Provide the [x, y] coordinate of the cell's center where the given text is located.  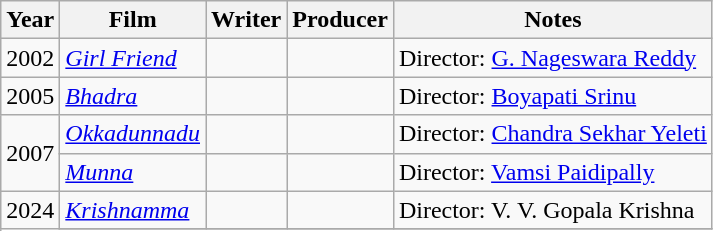
2005 [30, 96]
Notes [552, 20]
Producer [340, 20]
Director: V. V. Gopala Krishna [552, 210]
Writer [246, 20]
2007 [30, 153]
Bhadra [133, 96]
Girl Friend [133, 58]
Film [133, 20]
Director: Boyapati Srinu [552, 96]
Director: Vamsi Paidipally [552, 172]
Year [30, 20]
Munna [133, 172]
Okkadunnadu [133, 134]
2002 [30, 58]
Director: G. Nageswara Reddy [552, 58]
Krishnamma [133, 210]
2024 [30, 210]
Director: Chandra Sekhar Yeleti [552, 134]
